Scan for the cell matching the given text and deliver its [x, y] coordinate at center. 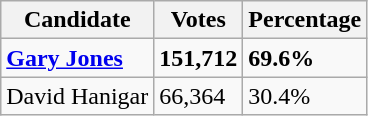
Votes [198, 20]
30.4% [305, 96]
Gary Jones [78, 58]
151,712 [198, 58]
Candidate [78, 20]
66,364 [198, 96]
David Hanigar [78, 96]
69.6% [305, 58]
Percentage [305, 20]
